Search for the cell housing the specified text and yield its (x, y) center coordinate. 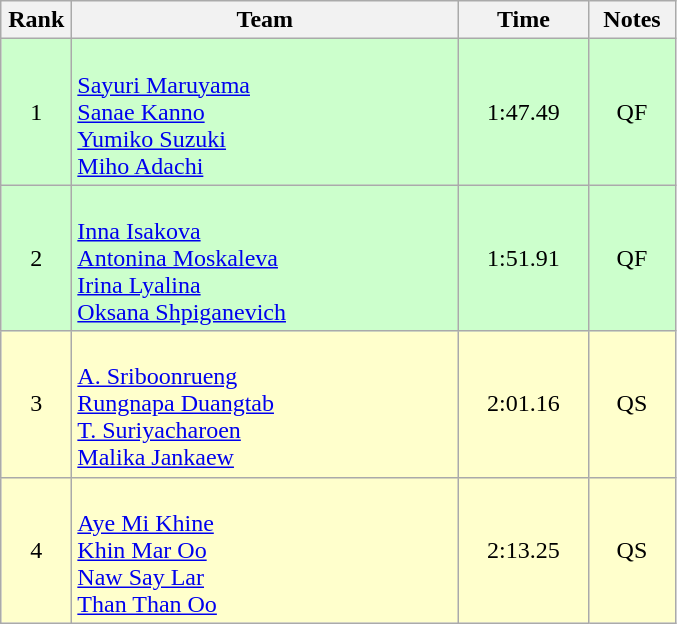
Sayuri MaruyamaSanae KannoYumiko SuzukiMiho Adachi (265, 112)
A. SriboonruengRungnapa DuangtabT. SuriyacharoenMalika Jankaew (265, 404)
1:51.91 (524, 258)
Aye Mi KhineKhin Mar OoNaw Say LarThan Than Oo (265, 550)
3 (36, 404)
2:13.25 (524, 550)
1:47.49 (524, 112)
Time (524, 20)
1 (36, 112)
Rank (36, 20)
Inna IsakovaAntonina MoskalevaIrina LyalinaOksana Shpiganevich (265, 258)
2 (36, 258)
4 (36, 550)
Team (265, 20)
2:01.16 (524, 404)
Notes (632, 20)
